Determine the (x, y) coordinate at the center of the cell enclosing the given text.  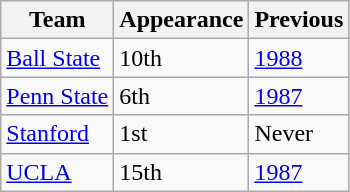
Team (58, 20)
1988 (299, 58)
UCLA (58, 172)
1st (182, 134)
Stanford (58, 134)
Previous (299, 20)
Appearance (182, 20)
6th (182, 96)
Penn State (58, 96)
Never (299, 134)
Ball State (58, 58)
10th (182, 58)
15th (182, 172)
